Determine the (X, Y) coordinate at the center of the cell enclosing the given text.  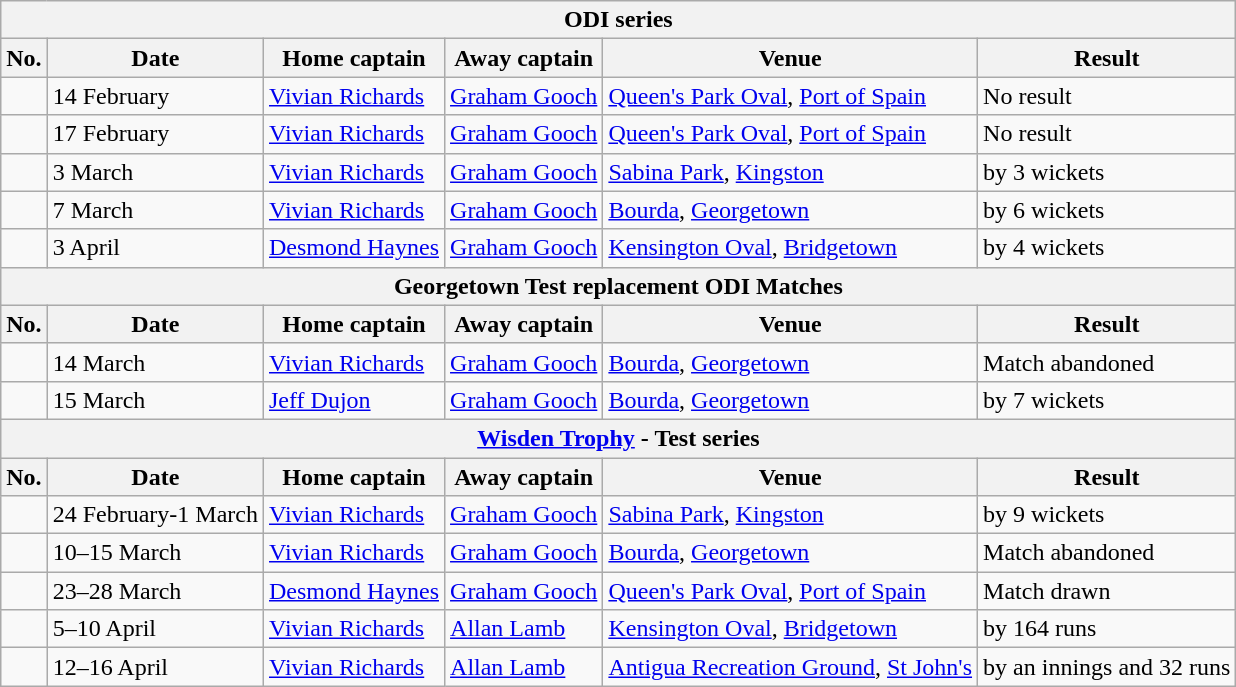
24 February-1 March (155, 515)
Wisden Trophy - Test series (618, 438)
12–16 April (155, 667)
Antigua Recreation Ground, St John's (790, 667)
by 6 wickets (1107, 210)
by 7 wickets (1107, 400)
by 9 wickets (1107, 515)
by an innings and 32 runs (1107, 667)
23–28 March (155, 591)
5–10 April (155, 629)
Jeff Dujon (354, 400)
14 March (155, 362)
ODI series (618, 20)
14 February (155, 96)
3 March (155, 172)
3 April (155, 248)
by 4 wickets (1107, 248)
17 February (155, 134)
by 164 runs (1107, 629)
15 March (155, 400)
Georgetown Test replacement ODI Matches (618, 286)
Match drawn (1107, 591)
10–15 March (155, 553)
7 March (155, 210)
by 3 wickets (1107, 172)
